Return [X, Y] of the center of cell containing provided text 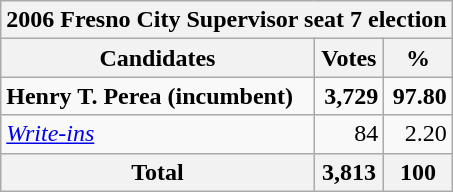
3,813 [349, 172]
100 [418, 172]
% [418, 58]
Votes [349, 58]
84 [349, 134]
Candidates [158, 58]
97.80 [418, 96]
3,729 [349, 96]
2006 Fresno City Supervisor seat 7 election [226, 20]
2.20 [418, 134]
Total [158, 172]
Write-ins [158, 134]
Henry T. Perea (incumbent) [158, 96]
